Identify which cell holds the provided text, then report its (x, y) central coordinate. 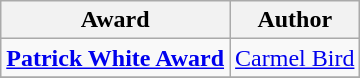
Patrick White Award (116, 58)
Carmel Bird (295, 58)
Author (295, 20)
Award (116, 20)
